Determine the (X, Y) coordinate at the center of the cell enclosing the given text.  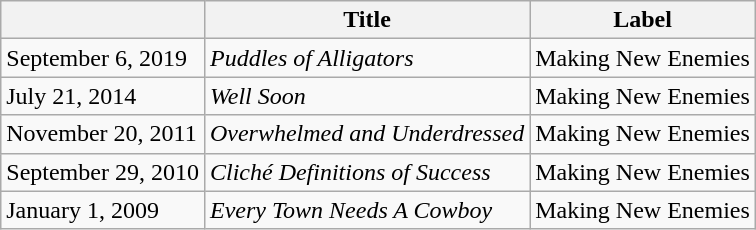
Every Town Needs A Cowboy (366, 210)
September 29, 2010 (103, 172)
September 6, 2019 (103, 58)
Cliché Definitions of Success (366, 172)
Puddles of Alligators (366, 58)
Overwhelmed and Underdressed (366, 134)
July 21, 2014 (103, 96)
January 1, 2009 (103, 210)
Label (643, 20)
November 20, 2011 (103, 134)
Well Soon (366, 96)
Title (366, 20)
